Capture the cell that displays the provided text and extract its (X, Y) central coordinate. 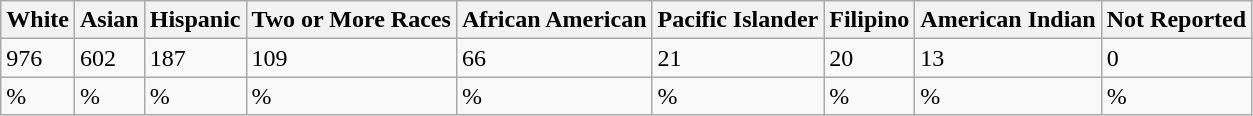
13 (1008, 58)
0 (1176, 58)
602 (109, 58)
Hispanic (195, 20)
Two or More Races (351, 20)
Asian (109, 20)
66 (554, 58)
21 (738, 58)
109 (351, 58)
20 (870, 58)
Filipino (870, 20)
976 (38, 58)
187 (195, 58)
White (38, 20)
Pacific Islander (738, 20)
African American (554, 20)
American Indian (1008, 20)
Not Reported (1176, 20)
